Identify which cell holds the provided text, then report its [X, Y] central coordinate. 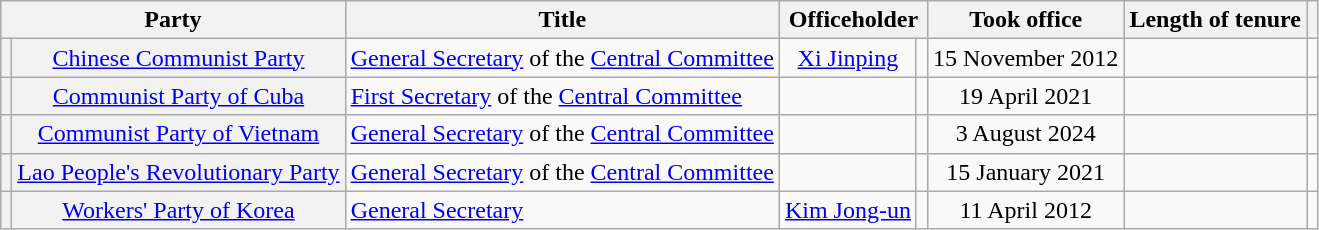
General Secretary [562, 210]
Officeholder [853, 20]
15 November 2012 [1026, 58]
Took office [1026, 20]
Communist Party of Cuba [178, 96]
Length of tenure [1216, 20]
Lao People's Revolutionary Party [178, 172]
3 August 2024 [1026, 134]
Title [562, 20]
Communist Party of Vietnam [178, 134]
11 April 2012 [1026, 210]
First Secretary of the Central Committee [562, 96]
Party [173, 20]
Kim Jong-un [848, 210]
Workers' Party of Korea [178, 210]
Xi Jinping [848, 58]
15 January 2021 [1026, 172]
Chinese Communist Party [178, 58]
19 April 2021 [1026, 96]
